Scan for the cell matching the given text and deliver its (x, y) coordinate at center. 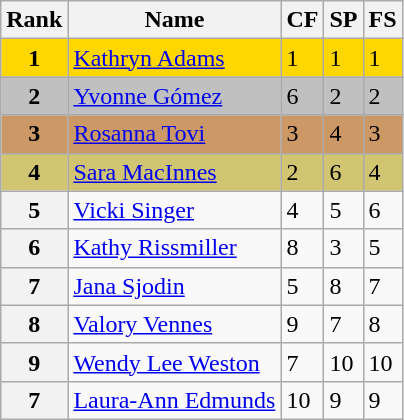
Jana Sjodin (174, 286)
Rank (34, 20)
Yvonne Gómez (174, 96)
CF (302, 20)
Laura-Ann Edmunds (174, 400)
Sara MacInnes (174, 172)
Valory Vennes (174, 324)
Kathryn Adams (174, 58)
Kathy Rissmiller (174, 248)
Name (174, 20)
FS (382, 20)
SP (344, 20)
Rosanna Tovi (174, 134)
Vicki Singer (174, 210)
Wendy Lee Weston (174, 362)
